From the cell containing the given text, extract its center point as (X, Y) coordinate. 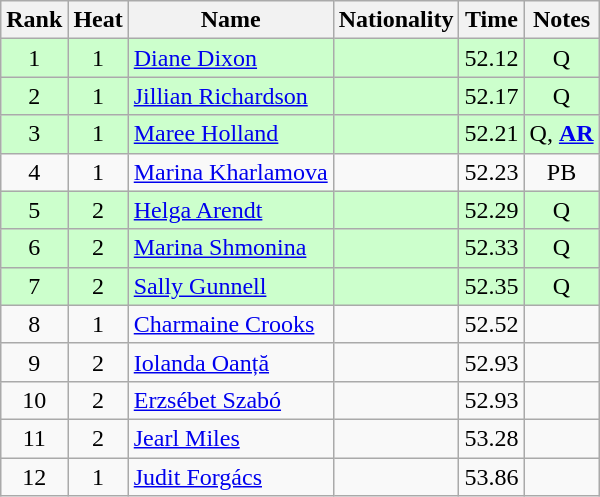
52.21 (492, 134)
Diane Dixon (230, 58)
Judit Forgács (230, 477)
52.23 (492, 172)
Heat (98, 20)
Notes (562, 20)
53.86 (492, 477)
Marina Kharlamova (230, 172)
Maree Holland (230, 134)
52.29 (492, 210)
Jearl Miles (230, 438)
Jillian Richardson (230, 96)
8 (34, 324)
9 (34, 362)
11 (34, 438)
Charmaine Crooks (230, 324)
52.17 (492, 96)
Time (492, 20)
PB (562, 172)
Rank (34, 20)
7 (34, 286)
Q, AR (562, 134)
10 (34, 400)
52.33 (492, 248)
3 (34, 134)
Marina Shmonina (230, 248)
52.12 (492, 58)
53.28 (492, 438)
12 (34, 477)
Sally Gunnell (230, 286)
4 (34, 172)
6 (34, 248)
Name (230, 20)
52.52 (492, 324)
Erzsébet Szabó (230, 400)
5 (34, 210)
Iolanda Oanță (230, 362)
Helga Arendt (230, 210)
Nationality (396, 20)
52.35 (492, 286)
